Identify which cell holds the provided text, then report its [x, y] central coordinate. 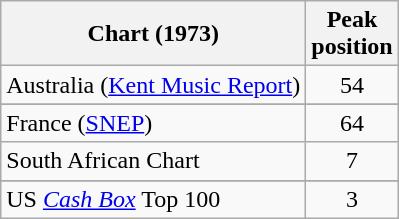
Peakposition [352, 34]
Australia (Kent Music Report) [154, 85]
South African Chart [154, 161]
US Cash Box Top 100 [154, 199]
54 [352, 85]
Chart (1973) [154, 34]
7 [352, 161]
3 [352, 199]
France (SNEP) [154, 123]
64 [352, 123]
